Locate the cell with the specified text and output its (X, Y) center coordinate. 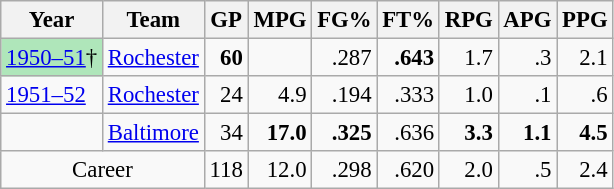
APG (528, 20)
12.0 (280, 170)
FG% (344, 20)
.3 (528, 58)
Baltimore (153, 133)
2.1 (585, 58)
PPG (585, 20)
.194 (344, 95)
17.0 (280, 133)
24 (226, 95)
1.7 (468, 58)
.6 (585, 95)
.620 (408, 170)
60 (226, 58)
3.3 (468, 133)
34 (226, 133)
Year (52, 20)
1951–52 (52, 95)
.298 (344, 170)
RPG (468, 20)
FT% (408, 20)
.5 (528, 170)
.333 (408, 95)
.643 (408, 58)
4.9 (280, 95)
1.1 (528, 133)
.287 (344, 58)
MPG (280, 20)
4.5 (585, 133)
2.0 (468, 170)
.325 (344, 133)
.636 (408, 133)
118 (226, 170)
1950–51† (52, 58)
2.4 (585, 170)
GP (226, 20)
1.0 (468, 95)
.1 (528, 95)
Team (153, 20)
Career (102, 170)
